Scan for the cell matching the given text and deliver its (x, y) coordinate at center. 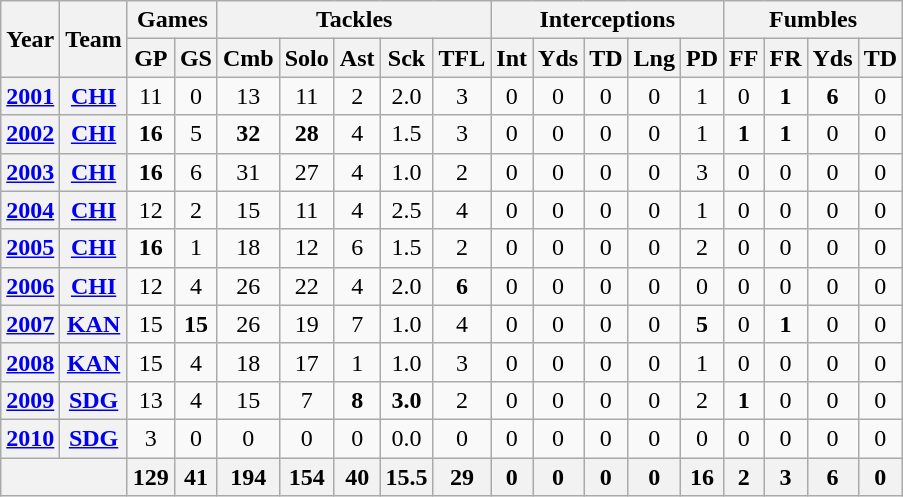
8 (357, 400)
2.5 (406, 210)
Interceptions (608, 20)
Year (30, 39)
129 (150, 477)
29 (462, 477)
19 (306, 324)
2006 (30, 286)
Sck (406, 58)
31 (248, 172)
2003 (30, 172)
TFL (462, 58)
0.0 (406, 438)
154 (306, 477)
2001 (30, 96)
Games (172, 20)
17 (306, 362)
Tackles (354, 20)
2007 (30, 324)
194 (248, 477)
FR (786, 58)
15.5 (406, 477)
PD (702, 58)
FF (744, 58)
GS (196, 58)
Solo (306, 58)
Lng (654, 58)
22 (306, 286)
2009 (30, 400)
2004 (30, 210)
Team (94, 39)
32 (248, 134)
Ast (357, 58)
GP (150, 58)
41 (196, 477)
3.0 (406, 400)
2005 (30, 248)
28 (306, 134)
Int (512, 58)
Fumbles (814, 20)
2002 (30, 134)
Cmb (248, 58)
2010 (30, 438)
27 (306, 172)
2008 (30, 362)
40 (357, 477)
